Find where the given text appears and provide that cell's center as [X, Y] coordinate. 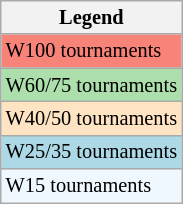
W60/75 tournaments [92, 85]
Legend [92, 17]
W25/35 tournaments [92, 152]
W40/50 tournaments [92, 118]
W15 tournaments [92, 186]
W100 tournaments [92, 51]
